Pinpoint the cell where the given text exists, returning its (X, Y) midpoint coordinate. 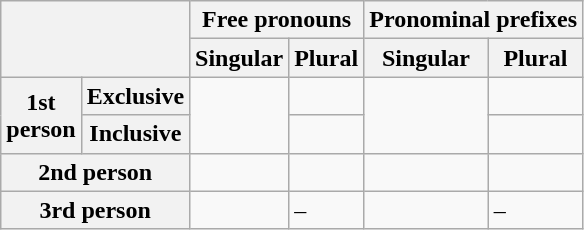
Exclusive (135, 96)
1stperson (41, 115)
Free pronouns (277, 20)
Pronominal prefixes (474, 20)
2nd person (96, 172)
Inclusive (135, 134)
3rd person (96, 210)
